Provide the (x, y) coordinate of the cell's center where the given text is located.  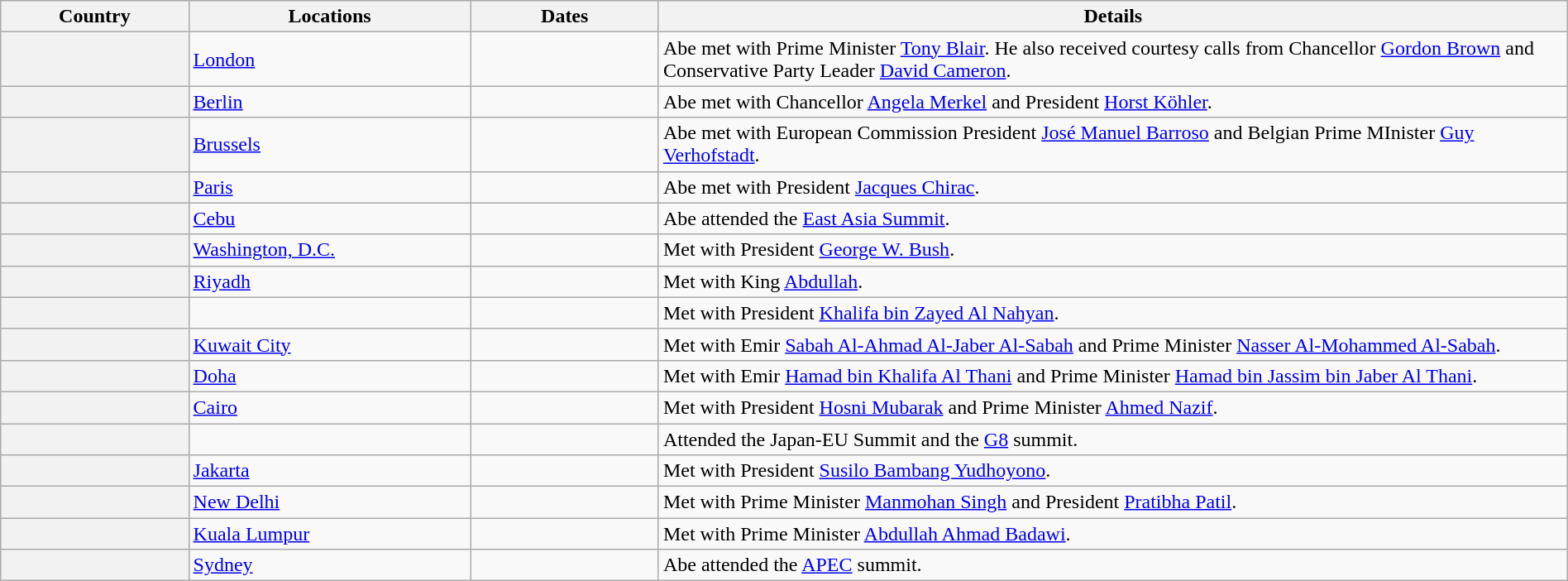
Attended the Japan-EU Summit and the G8 summit. (1113, 439)
Abe met with Prime Minister Tony Blair. He also received courtesy calls from Chancellor Gordon Brown and Conservative Party Leader David Cameron. (1113, 60)
Met with President George W. Bush. (1113, 250)
Met with Emir Hamad bin Khalifa Al Thani and Prime Minister Hamad bin Jassim bin Jaber Al Thani. (1113, 376)
Met with President Susilo Bambang Yudhoyono. (1113, 471)
Met with Prime Minister Abdullah Ahmad Badawi. (1113, 534)
Cairo (329, 407)
London (329, 60)
Met with King Abdullah. (1113, 281)
Doha (329, 376)
Met with President Khalifa bin Zayed Al Nahyan. (1113, 313)
Country (94, 17)
Kuwait City (329, 344)
New Delhi (329, 502)
Brussels (329, 144)
Kuala Lumpur (329, 534)
Berlin (329, 102)
Cebu (329, 218)
Met with Prime Minister Manmohan Singh and President Pratibha Patil. (1113, 502)
Paris (329, 187)
Riyadh (329, 281)
Locations (329, 17)
Dates (564, 17)
Abe met with European Commission President José Manuel Barroso and Belgian Prime MInister Guy Verhofstadt. (1113, 144)
Abe met with President Jacques Chirac. (1113, 187)
Met with Emir Sabah Al-Ahmad Al-Jaber Al-Sabah and Prime Minister Nasser Al-Mohammed Al-Sabah. (1113, 344)
Met with President Hosni Mubarak and Prime Minister Ahmed Nazif. (1113, 407)
Washington, D.C. (329, 250)
Abe met with Chancellor Angela Merkel and President Horst Köhler. (1113, 102)
Abe attended the East Asia Summit. (1113, 218)
Jakarta (329, 471)
Details (1113, 17)
Abe attended the APEC summit. (1113, 565)
Sydney (329, 565)
